Search for the cell housing the specified text and yield its (x, y) center coordinate. 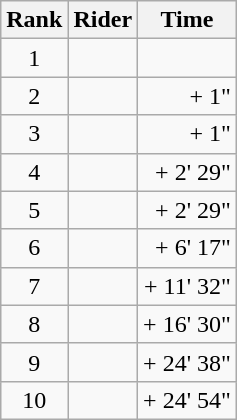
+ 24' 54" (188, 400)
+ 16' 30" (188, 324)
2 (34, 96)
10 (34, 400)
8 (34, 324)
5 (34, 210)
+ 24' 38" (188, 362)
6 (34, 248)
+ 11' 32" (188, 286)
3 (34, 134)
7 (34, 286)
Rider (103, 20)
1 (34, 58)
Rank (34, 20)
4 (34, 172)
+ 6' 17" (188, 248)
Time (188, 20)
9 (34, 362)
